Locate the cell with the specified text and output its [x, y] center coordinate. 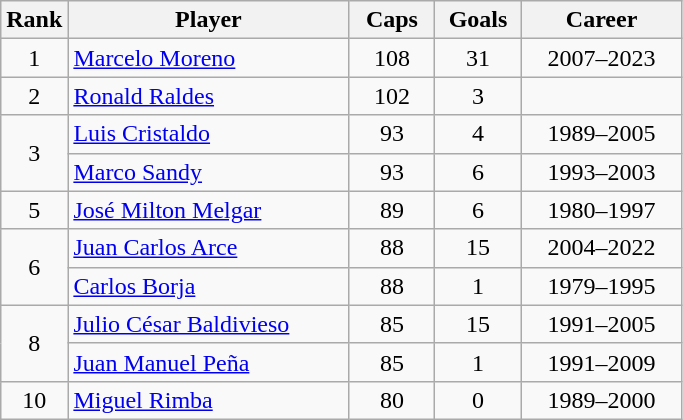
Player [208, 20]
1989–2000 [602, 400]
Carlos Borja [208, 286]
1993–2003 [602, 172]
5 [34, 210]
1991–2005 [602, 324]
Juan Carlos Arce [208, 248]
2004–2022 [602, 248]
Goals [478, 20]
Juan Manuel Peña [208, 362]
Marcelo Moreno [208, 58]
1980–1997 [602, 210]
Ronald Raldes [208, 96]
108 [392, 58]
4 [478, 134]
1989–2005 [602, 134]
Marco Sandy [208, 172]
Luis Cristaldo [208, 134]
Career [602, 20]
8 [34, 343]
Caps [392, 20]
José Milton Melgar [208, 210]
1979–1995 [602, 286]
0 [478, 400]
10 [34, 400]
102 [392, 96]
2007–2023 [602, 58]
89 [392, 210]
Miguel Rimba [208, 400]
1991–2009 [602, 362]
80 [392, 400]
Julio César Baldivieso [208, 324]
31 [478, 58]
Rank [34, 20]
2 [34, 96]
